Output the [X, Y] coordinate of the center of the cell containing the given text.  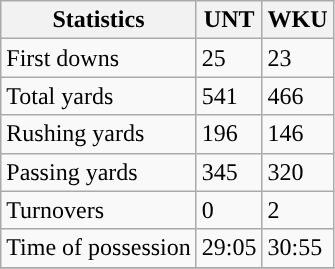
345 [229, 172]
541 [229, 96]
Turnovers [99, 210]
30:55 [298, 248]
Passing yards [99, 172]
466 [298, 96]
UNT [229, 20]
196 [229, 134]
Total yards [99, 96]
2 [298, 210]
23 [298, 58]
First downs [99, 58]
0 [229, 210]
Rushing yards [99, 134]
29:05 [229, 248]
Statistics [99, 20]
WKU [298, 20]
320 [298, 172]
25 [229, 58]
146 [298, 134]
Time of possession [99, 248]
